Output the (x, y) coordinate of the center of the cell containing the given text.  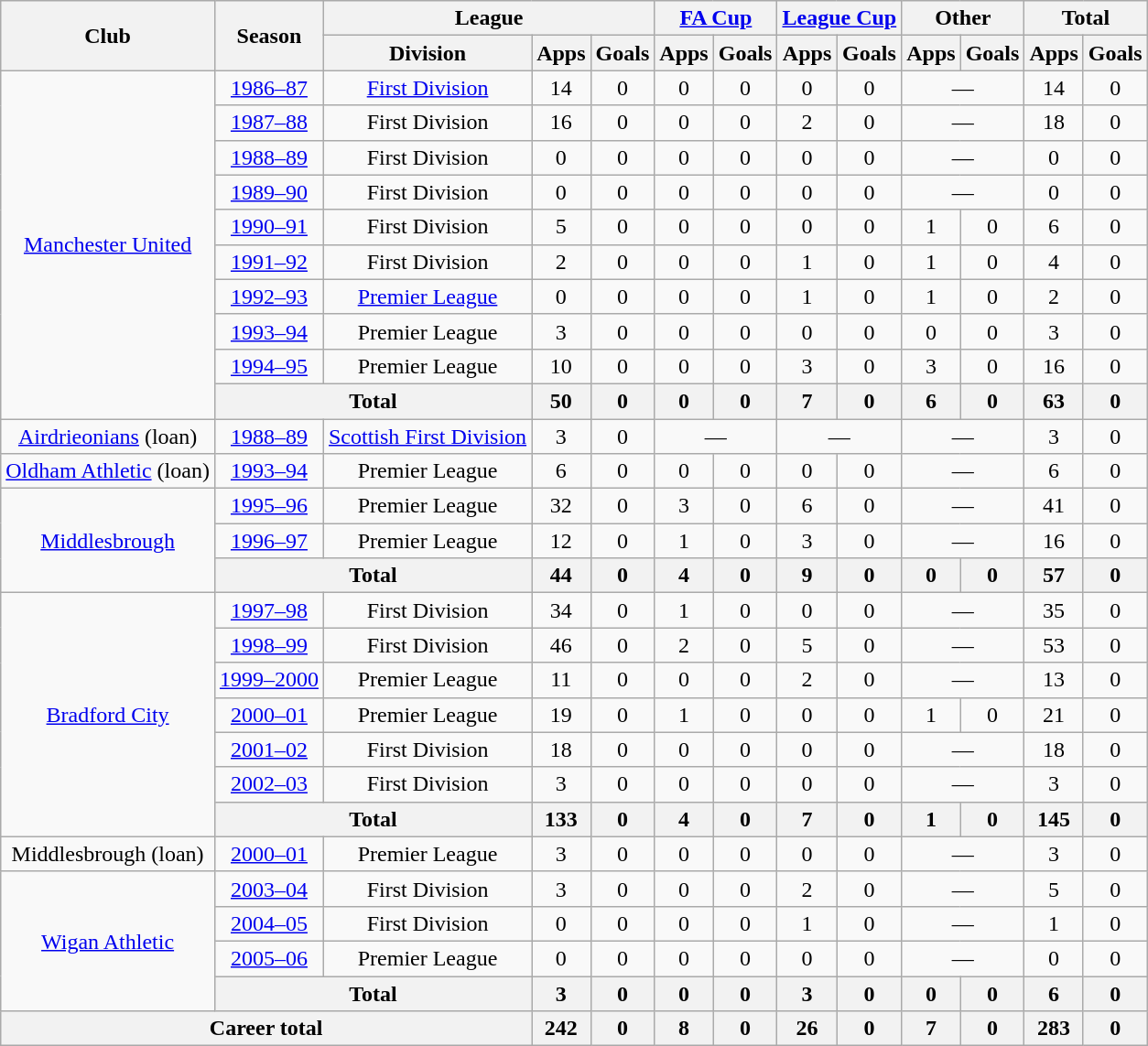
10 (561, 366)
1995–96 (269, 506)
46 (561, 645)
League (489, 18)
21 (1054, 715)
1990–91 (269, 227)
Bradford City (108, 715)
2001–02 (269, 749)
Wigan Athletic (108, 941)
1992–93 (269, 297)
1991–92 (269, 262)
Division (427, 53)
19 (561, 715)
53 (1054, 645)
1994–95 (269, 366)
2004–05 (269, 923)
Middlesbrough (108, 541)
50 (561, 401)
35 (1054, 610)
FA Cup (716, 18)
13 (1054, 680)
26 (807, 1029)
1999–2000 (269, 680)
63 (1054, 401)
2005–06 (269, 958)
1989–90 (269, 192)
11 (561, 680)
41 (1054, 506)
44 (561, 576)
1997–98 (269, 610)
1998–99 (269, 645)
Career total (266, 1029)
Airdrieonians (loan) (108, 437)
League Cup (839, 18)
1987–88 (269, 123)
283 (1054, 1029)
Oldham Athletic (loan) (108, 471)
2003–04 (269, 889)
9 (807, 576)
Club (108, 36)
32 (561, 506)
Manchester United (108, 245)
133 (561, 819)
1996–97 (269, 541)
1986–87 (269, 88)
12 (561, 541)
242 (561, 1029)
Scottish First Division (427, 437)
Other (963, 18)
2002–03 (269, 784)
Middlesbrough (loan) (108, 854)
145 (1054, 819)
57 (1054, 576)
34 (561, 610)
8 (684, 1029)
Season (269, 36)
